Locate the cell with the specified text and output its [X, Y] center coordinate. 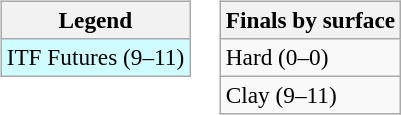
Hard (0–0) [310, 57]
Legend [95, 20]
Finals by surface [310, 20]
Clay (9–11) [310, 95]
ITF Futures (9–11) [95, 57]
